Search for the cell housing the specified text and yield its [X, Y] center coordinate. 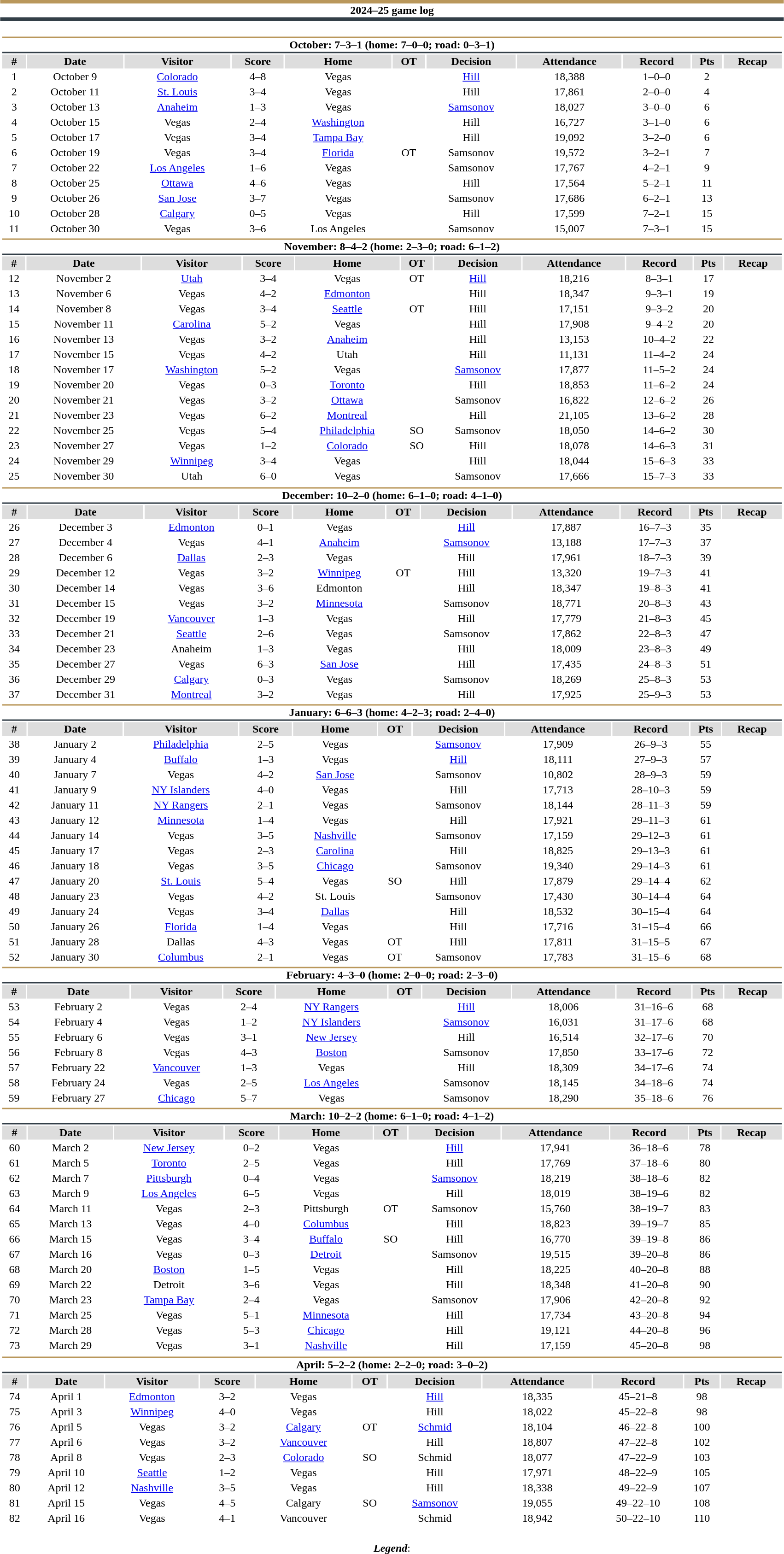
November 21 [84, 400]
3 [14, 107]
17,783 [558, 957]
8 [14, 183]
April: 5–2–2 (home: 2–2–0; road: 3–0–2) [392, 1365]
December 21 [86, 633]
47–22–8 [638, 1443]
October 19 [75, 152]
18,104 [537, 1427]
17,861 [569, 92]
April 15 [66, 1503]
36 [14, 680]
43–20–8 [649, 1315]
October: 7–3–1 (home: 7–0–0; road: 0–3–1) [392, 45]
17,430 [558, 896]
3–0–0 [656, 107]
17,921 [558, 821]
17,862 [566, 633]
17,877 [574, 370]
79 [15, 1473]
January 26 [75, 927]
18,338 [537, 1488]
85 [705, 1224]
0–1 [265, 528]
16,727 [569, 122]
18,853 [574, 385]
32–17–6 [654, 1037]
7–2–1 [656, 213]
10–4–2 [660, 340]
11,131 [574, 354]
5–7 [249, 1098]
25–8–3 [655, 680]
42 [14, 805]
96 [705, 1330]
37–18–6 [649, 1163]
31–15–5 [650, 942]
5–1 [252, 1315]
38–19–6 [649, 1194]
3–2–1 [656, 152]
January 11 [75, 805]
28–9–3 [650, 774]
19,055 [537, 1503]
4–5 [227, 1503]
34–18–6 [654, 1083]
December 14 [86, 588]
October 13 [75, 107]
October 26 [75, 199]
18,145 [563, 1083]
October 17 [75, 138]
17,686 [569, 199]
10 [14, 213]
60 [14, 1148]
19,340 [558, 866]
6–3 [265, 664]
8–3–1 [660, 279]
47–22–9 [638, 1457]
13–6–2 [660, 415]
3–1–0 [656, 122]
40–20–8 [649, 1269]
January 12 [75, 821]
13,153 [574, 340]
40 [14, 774]
18,532 [558, 912]
17,564 [569, 183]
105 [702, 1473]
March 5 [70, 1163]
October 28 [75, 213]
52 [14, 957]
17,925 [566, 694]
January 7 [75, 774]
November 23 [84, 415]
18,216 [574, 279]
November 25 [84, 431]
February 22 [78, 1067]
9–4–2 [660, 324]
49–22–9 [638, 1488]
18,077 [537, 1457]
18,388 [569, 77]
April 3 [66, 1412]
29–14–4 [650, 881]
11–6–2 [660, 385]
November 30 [84, 476]
31–16–6 [654, 1007]
16 [14, 340]
21,105 [574, 415]
December 23 [86, 649]
December 29 [86, 680]
14 [14, 309]
April 12 [66, 1488]
October 15 [75, 122]
18,050 [574, 431]
October 9 [75, 77]
18,348 [556, 1285]
34 [14, 649]
0–5 [258, 213]
March 9 [70, 1194]
17,887 [566, 528]
46 [14, 866]
March 2 [70, 1148]
36–18–6 [649, 1148]
0–4 [252, 1178]
71 [14, 1315]
October 30 [75, 229]
45–21–8 [638, 1396]
18,942 [537, 1518]
January 24 [75, 912]
18,807 [537, 1443]
30–14–4 [650, 896]
November 27 [84, 446]
34–17–6 [654, 1067]
31–15–6 [650, 957]
January 18 [75, 866]
1 [14, 77]
39–19–7 [649, 1224]
29–11–3 [650, 821]
15–6–3 [660, 461]
23–8–3 [655, 649]
2–0–0 [656, 92]
5–2–1 [656, 183]
81 [15, 1503]
58 [14, 1083]
December 31 [86, 694]
November 13 [84, 340]
19,515 [556, 1255]
18,219 [556, 1178]
65 [14, 1224]
17,908 [574, 324]
19–8–3 [655, 588]
March 16 [70, 1255]
88 [705, 1269]
14–6–2 [660, 431]
December 12 [86, 573]
18,823 [556, 1224]
March 15 [70, 1239]
0–2 [252, 1148]
February 6 [78, 1037]
5 [14, 138]
February 4 [78, 1022]
19,121 [556, 1330]
April 10 [66, 1473]
17,767 [569, 168]
44 [14, 835]
16–7–3 [655, 528]
March 29 [70, 1346]
3–7 [258, 199]
25 [14, 476]
October 22 [75, 168]
94 [705, 1315]
March 20 [70, 1269]
18,335 [537, 1396]
15,760 [556, 1208]
17,879 [558, 881]
December 19 [86, 619]
February 2 [78, 1007]
75 [15, 1412]
24–8–3 [655, 664]
November 2 [84, 279]
49–22–10 [638, 1503]
90 [705, 1285]
November 6 [84, 293]
April 1 [66, 1396]
16,514 [563, 1037]
November 11 [84, 324]
17,850 [563, 1053]
31–15–4 [650, 927]
18 [14, 370]
31–17–6 [654, 1022]
9–3–2 [660, 309]
17,811 [558, 942]
45–22–8 [638, 1412]
107 [702, 1488]
March: 10–2–2 (home: 6–1–0; road: 4–1–2) [392, 1116]
18–7–3 [655, 558]
44–20–8 [649, 1330]
108 [702, 1503]
6–5 [252, 1194]
17,734 [556, 1315]
18,019 [556, 1194]
18,111 [558, 760]
12–6–2 [660, 400]
2024–25 game log [392, 10]
38 [14, 744]
March 22 [70, 1285]
11–5–2 [660, 370]
103 [702, 1457]
6–0 [268, 476]
October 25 [75, 183]
54 [14, 1022]
27 [14, 542]
35–18–6 [654, 1098]
17,716 [558, 927]
16,770 [556, 1239]
18,225 [556, 1269]
17,713 [558, 790]
39–20–8 [649, 1255]
17,779 [566, 619]
18,290 [563, 1098]
4–8 [258, 77]
October 11 [75, 92]
32 [14, 619]
12 [14, 279]
45–20–8 [649, 1346]
18,009 [566, 649]
4–2–1 [656, 168]
November: 8–4–2 (home: 2–3–0; road: 6–1–2) [392, 247]
26–9–3 [650, 744]
6–2–1 [656, 199]
November 15 [84, 354]
March 13 [70, 1224]
November 17 [84, 370]
83 [705, 1208]
17–7–3 [655, 542]
17,599 [569, 213]
17,961 [566, 558]
January 23 [75, 896]
January 2 [75, 744]
38–18–6 [649, 1178]
25–9–3 [655, 694]
22–8–3 [655, 633]
13,188 [566, 542]
November 8 [84, 309]
18,022 [537, 1412]
5–3 [252, 1330]
February: 4–3–0 (home: 2–0–0; road: 2–3–0) [392, 975]
February 27 [78, 1098]
21 [14, 415]
18,269 [566, 680]
92 [705, 1300]
December 27 [86, 664]
18,078 [574, 446]
19,092 [569, 138]
January 30 [75, 957]
December 3 [86, 528]
March 7 [70, 1178]
11–4–2 [660, 354]
February 8 [78, 1053]
4–6 [258, 183]
18,825 [558, 851]
January 28 [75, 942]
16,031 [563, 1022]
6–2 [268, 415]
9–3–1 [660, 293]
48–22–9 [638, 1473]
18,144 [558, 805]
18,309 [563, 1067]
39–19–8 [649, 1239]
15,007 [569, 229]
102 [702, 1443]
April 5 [66, 1427]
48 [14, 896]
110 [702, 1518]
November 29 [84, 461]
23 [14, 446]
19,572 [569, 152]
46–22–8 [638, 1427]
29–12–3 [650, 835]
100 [702, 1427]
29–14–3 [650, 866]
17,435 [566, 664]
50–22–10 [638, 1518]
63 [14, 1194]
December: 10–2–0 (home: 6–1–0; road: 4–1–0) [392, 496]
January 17 [75, 851]
17,906 [556, 1300]
27–9–3 [650, 760]
April 6 [66, 1443]
18,006 [563, 1007]
20–8–3 [655, 603]
56 [14, 1053]
13,320 [566, 573]
41–20–8 [649, 1285]
18,027 [569, 107]
March 23 [70, 1300]
17,769 [556, 1163]
November 20 [84, 385]
December 15 [86, 603]
December 4 [86, 542]
3–2–0 [656, 138]
1–6 [258, 168]
17,666 [574, 476]
73 [14, 1346]
17,909 [558, 744]
7–3–1 [656, 229]
30–15–4 [650, 912]
29–13–3 [650, 851]
18,771 [566, 603]
1–5 [252, 1269]
December 6 [86, 558]
2–6 [265, 633]
17,941 [556, 1148]
April 16 [66, 1518]
January 14 [75, 835]
January 9 [75, 790]
16,822 [574, 400]
50 [14, 927]
February 24 [78, 1083]
28–10–3 [650, 790]
15–7–3 [660, 476]
1–0–0 [656, 77]
March 25 [70, 1315]
January 4 [75, 760]
10,802 [558, 774]
21–8–3 [655, 619]
42–20–8 [649, 1300]
January: 6–6–3 (home: 4–2–3; road: 2–4–0) [392, 712]
January 20 [75, 881]
29 [14, 573]
18,044 [574, 461]
14–6–3 [660, 446]
38–19–7 [649, 1208]
77 [15, 1443]
28–11–3 [650, 805]
March 11 [70, 1208]
17,151 [574, 309]
17,971 [537, 1473]
69 [14, 1285]
March 28 [70, 1330]
19–7–3 [655, 573]
33–17–6 [654, 1053]
April 8 [66, 1457]
